Search for the cell housing the specified text and yield its [X, Y] center coordinate. 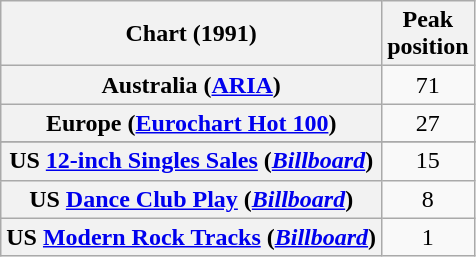
Peakposition [428, 34]
Chart (1991) [192, 34]
Australia (ARIA) [192, 85]
Europe (Eurochart Hot 100) [192, 123]
27 [428, 123]
US Dance Club Play (Billboard) [192, 199]
8 [428, 199]
15 [428, 161]
1 [428, 237]
US 12-inch Singles Sales (Billboard) [192, 161]
US Modern Rock Tracks (Billboard) [192, 237]
71 [428, 85]
